Identify which cell holds the provided text, then report its [x, y] central coordinate. 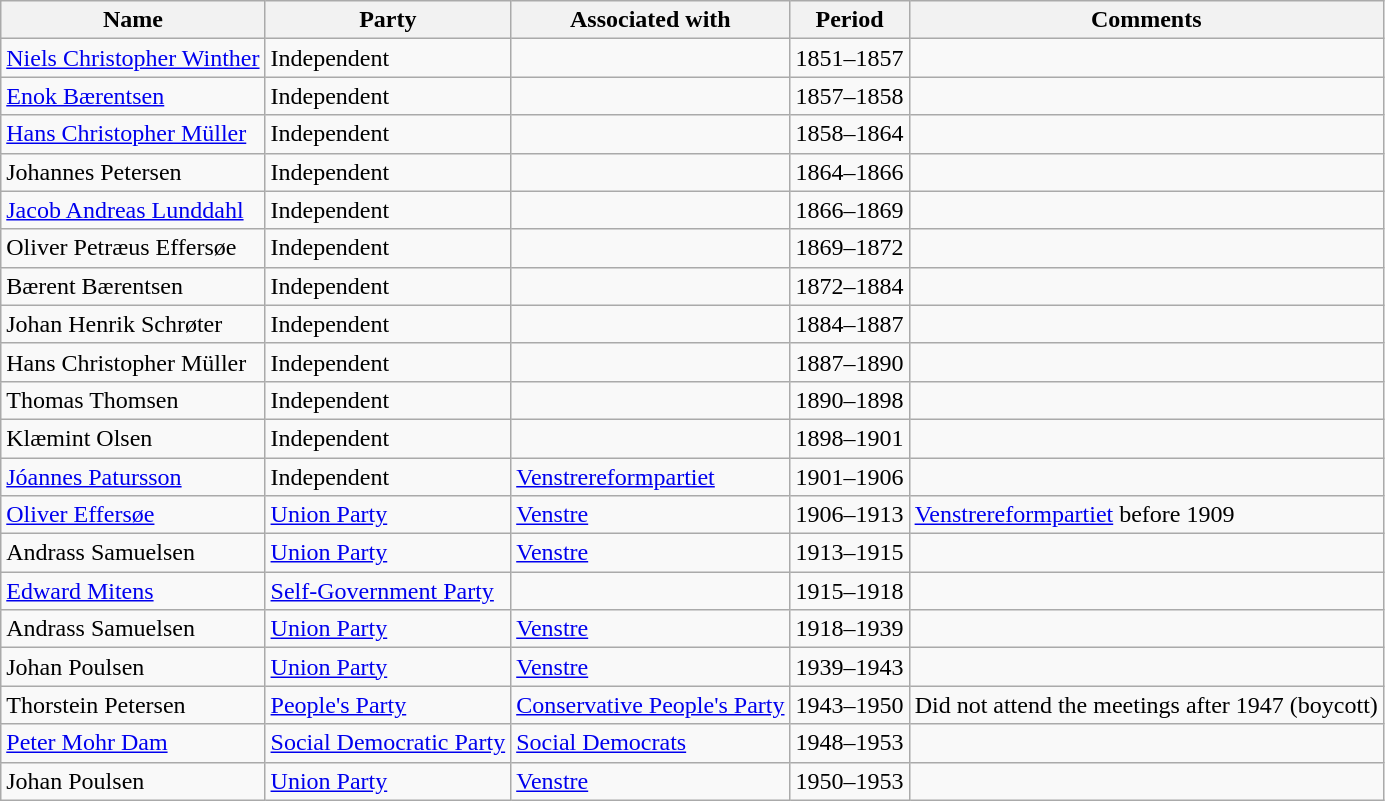
Social Democratic Party [388, 743]
Jacob Andreas Lunddahl [133, 210]
1918–1939 [850, 629]
Thomas Thomsen [133, 400]
Enok Bærentsen [133, 96]
1898–1901 [850, 438]
Niels Christopher Winther [133, 58]
1901–1906 [850, 477]
1887–1890 [850, 362]
Venstrereformpartiet [650, 477]
Johannes Petersen [133, 172]
1857–1858 [850, 96]
1950–1953 [850, 781]
1943–1950 [850, 705]
1915–1918 [850, 591]
1948–1953 [850, 743]
Social Democrats [650, 743]
1890–1898 [850, 400]
Peter Mohr Dam [133, 743]
1913–1915 [850, 553]
1906–1913 [850, 515]
1869–1872 [850, 248]
Associated with [650, 20]
1851–1857 [850, 58]
Oliver Petræus Effersøe [133, 248]
1939–1943 [850, 667]
Venstrereformpartiet before 1909 [1146, 515]
Johan Henrik Schrøter [133, 324]
Self-Government Party [388, 591]
Party [388, 20]
Did not attend the meetings after 1947 (boycott) [1146, 705]
Comments [1146, 20]
Name [133, 20]
Period [850, 20]
People's Party [388, 705]
1864–1866 [850, 172]
Jóannes Patursson [133, 477]
1884–1887 [850, 324]
1858–1864 [850, 134]
Edward Mitens [133, 591]
1866–1869 [850, 210]
Bærent Bærentsen [133, 286]
Thorstein Petersen [133, 705]
Oliver Effersøe [133, 515]
Klæmint Olsen [133, 438]
1872–1884 [850, 286]
Conservative People's Party [650, 705]
